Provide the (X, Y) coordinate of the cell's center where the given text is located.  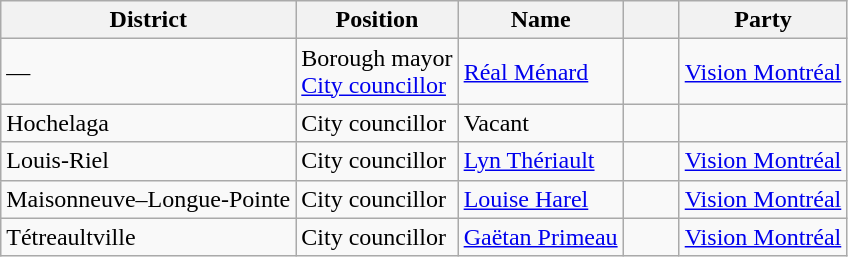
Hochelaga (148, 123)
Maisonneuve–Longue-Pointe (148, 199)
Name (540, 20)
Gaëtan Primeau (540, 237)
Borough mayorCity councillor (377, 72)
Vacant (540, 123)
Party (763, 20)
Louise Harel (540, 199)
Lyn Thériault (540, 161)
— (148, 72)
Louis-Riel (148, 161)
District (148, 20)
Tétreaultville (148, 237)
Position (377, 20)
Réal Ménard (540, 72)
